Output the (x, y) coordinate of the center of the cell containing the given text.  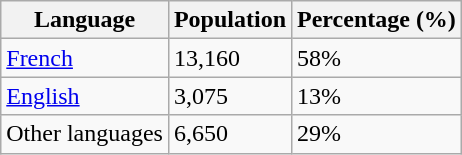
Population (230, 20)
29% (377, 134)
English (85, 96)
Other languages (85, 134)
Percentage (%) (377, 20)
13,160 (230, 58)
13% (377, 96)
3,075 (230, 96)
French (85, 58)
6,650 (230, 134)
Language (85, 20)
58% (377, 58)
